Output the (x, y) coordinate of the center of the cell containing the given text.  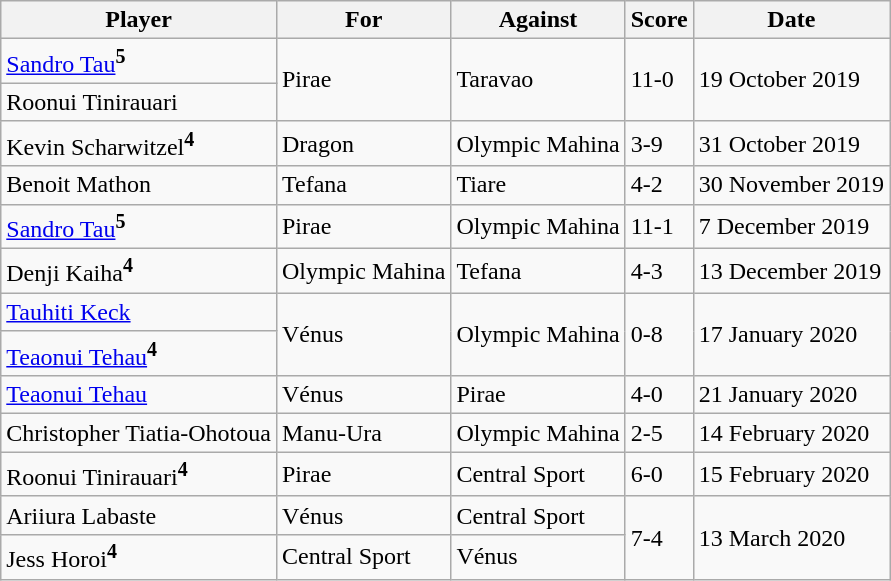
30 November 2019 (791, 185)
14 February 2020 (791, 433)
13 March 2020 (791, 538)
Denji Kaiha4 (139, 272)
Taravao (538, 80)
7 December 2019 (791, 226)
Dragon (363, 144)
Roonui Tinirauari4 (139, 474)
Teaonui Tehau4 (139, 354)
7-4 (659, 538)
Kevin Scharwitzel4 (139, 144)
11-0 (659, 80)
Tauhiti Keck (139, 312)
6-0 (659, 474)
3-9 (659, 144)
Jess Horoi4 (139, 558)
Score (659, 20)
11-1 (659, 226)
4-0 (659, 395)
Player (139, 20)
21 January 2020 (791, 395)
Christopher Tiatia-Ohotoua (139, 433)
19 October 2019 (791, 80)
For (363, 20)
4-2 (659, 185)
Ariiura Labaste (139, 515)
0-8 (659, 334)
4-3 (659, 272)
Benoit Mathon (139, 185)
17 January 2020 (791, 334)
15 February 2020 (791, 474)
13 December 2019 (791, 272)
Teaonui Tehau (139, 395)
Tiare (538, 185)
Roonui Tinirauari (139, 102)
Against (538, 20)
Manu-Ura (363, 433)
Date (791, 20)
31 October 2019 (791, 144)
2-5 (659, 433)
